From the cell containing the given text, extract its center point as (x, y) coordinate. 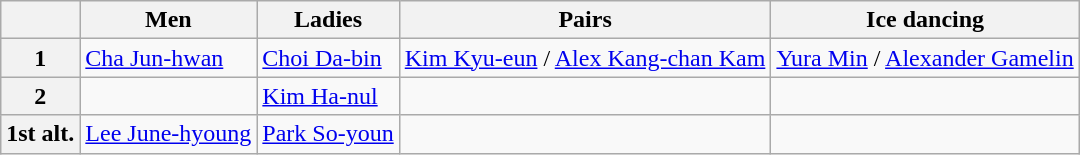
1 (40, 58)
Lee June-hyoung (168, 134)
Ice dancing (925, 20)
Yura Min / Alexander Gamelin (925, 58)
1st alt. (40, 134)
Park So-youn (328, 134)
Pairs (585, 20)
Kim Ha-nul (328, 96)
Choi Da-bin (328, 58)
2 (40, 96)
Ladies (328, 20)
Men (168, 20)
Cha Jun-hwan (168, 58)
Kim Kyu-eun / Alex Kang-chan Kam (585, 58)
